Find where the given text appears and provide that cell's center as [X, Y] coordinate. 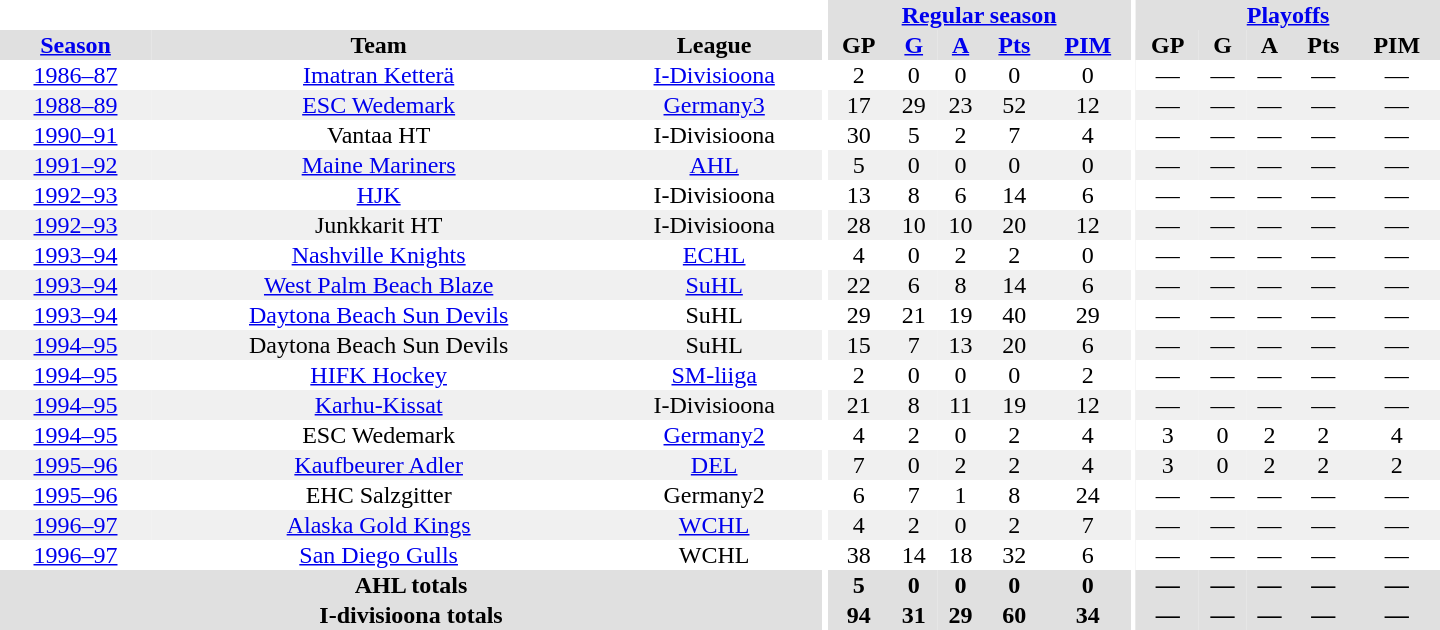
31 [914, 615]
I-divisioona totals [411, 615]
52 [1014, 105]
SM-liiga [714, 375]
11 [960, 405]
23 [960, 105]
32 [1014, 555]
AHL [714, 165]
34 [1088, 615]
1986–87 [76, 75]
San Diego Gulls [378, 555]
Alaska Gold Kings [378, 525]
38 [858, 555]
AHL totals [411, 585]
40 [1014, 315]
22 [858, 285]
1990–91 [76, 135]
Imatran Ketterä [378, 75]
24 [1088, 495]
1 [960, 495]
30 [858, 135]
28 [858, 225]
1988–89 [76, 105]
Team [378, 45]
Junkkarit HT [378, 225]
Vantaa HT [378, 135]
Karhu-Kissat [378, 405]
60 [1014, 615]
League [714, 45]
West Palm Beach Blaze [378, 285]
Germany3 [714, 105]
HJK [378, 195]
EHC Salzgitter [378, 495]
94 [858, 615]
DEL [714, 465]
Regular season [979, 15]
Nashville Knights [378, 255]
1991–92 [76, 165]
Season [76, 45]
15 [858, 345]
Kaufbeurer Adler [378, 465]
18 [960, 555]
Maine Mariners [378, 165]
ECHL [714, 255]
Playoffs [1288, 15]
17 [858, 105]
HIFK Hockey [378, 375]
